Output the (x, y) coordinate of the center of the cell containing the given text.  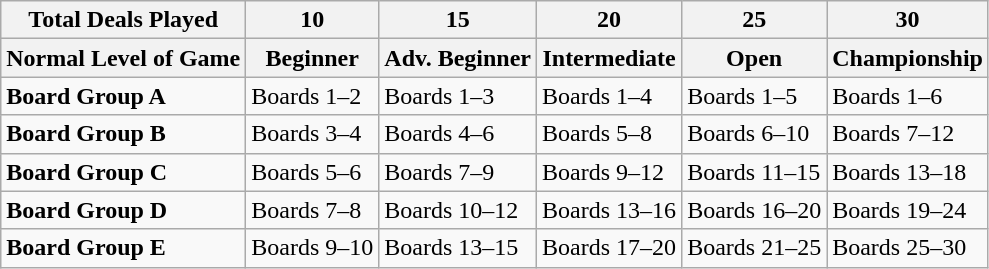
Boards 13–16 (610, 210)
Boards 7–8 (312, 210)
Boards 13–15 (458, 248)
Total Deals Played (124, 20)
15 (458, 20)
Boards 1–4 (610, 96)
Boards 9–10 (312, 248)
Boards 1–3 (458, 96)
10 (312, 20)
30 (908, 20)
Championship (908, 58)
Boards 21–25 (754, 248)
Boards 1–6 (908, 96)
Boards 5–8 (610, 134)
Board Group E (124, 248)
Boards 9–12 (610, 172)
Boards 10–12 (458, 210)
Board Group B (124, 134)
Board Group A (124, 96)
Boards 25–30 (908, 248)
25 (754, 20)
Boards 13–18 (908, 172)
Boards 6–10 (754, 134)
Intermediate (610, 58)
Boards 7–9 (458, 172)
Adv. Beginner (458, 58)
Boards 4–6 (458, 134)
Boards 5–6 (312, 172)
Board Group D (124, 210)
Boards 3–4 (312, 134)
Boards 11–15 (754, 172)
Open (754, 58)
Boards 17–20 (610, 248)
Boards 1–5 (754, 96)
Boards 16–20 (754, 210)
Boards 7–12 (908, 134)
Boards 19–24 (908, 210)
Normal Level of Game (124, 58)
20 (610, 20)
Board Group C (124, 172)
Boards 1–2 (312, 96)
Beginner (312, 58)
